Detect which cell encompasses the target text, then output its [X, Y] center coordinate. 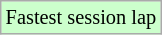
Fastest session lap [81, 17]
